Find where the given text appears and provide that cell's center as [x, y] coordinate. 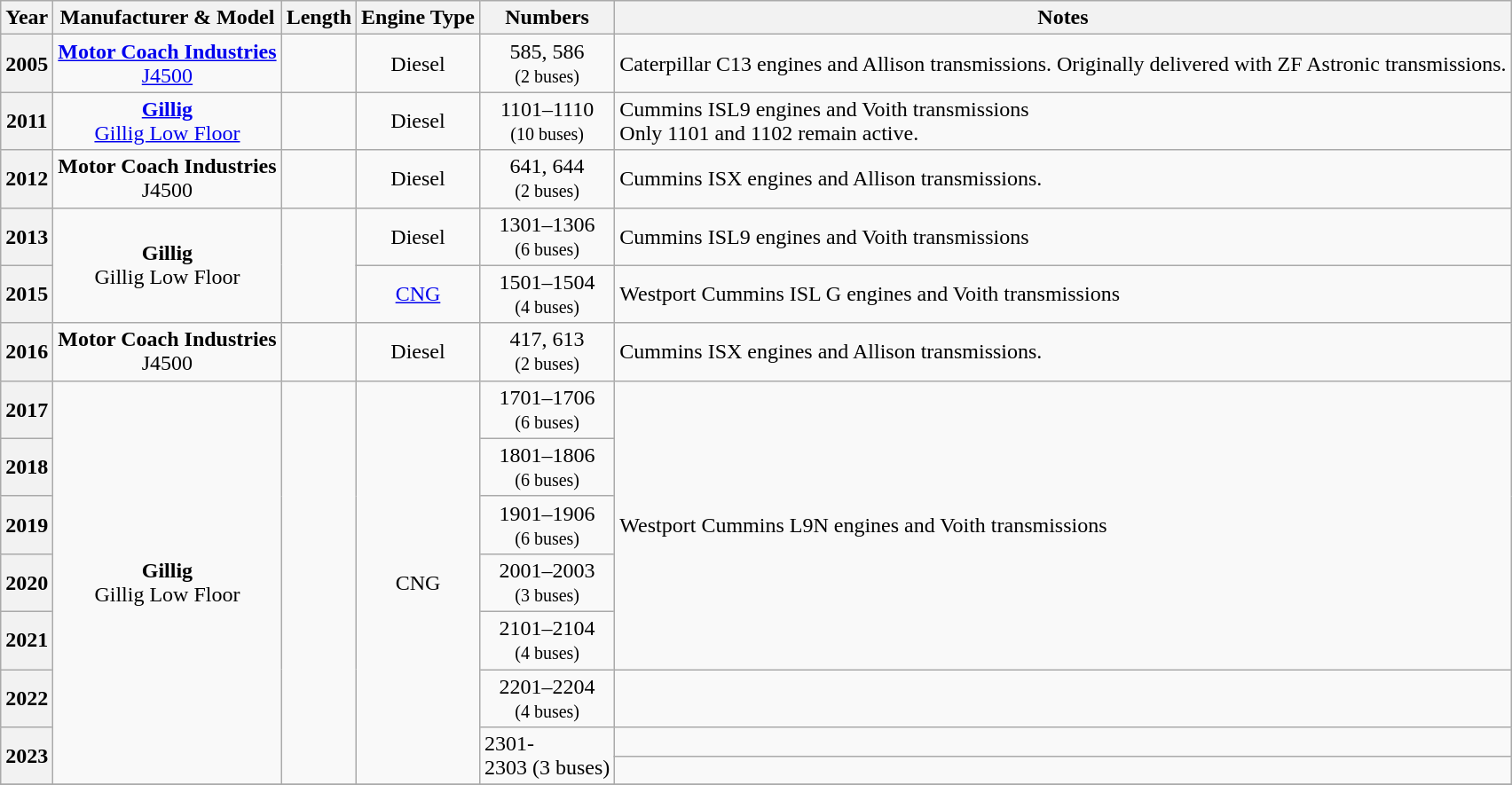
Length [319, 18]
Manufacturer & Model [167, 18]
2015 [27, 294]
1501–1504(4 buses) [547, 294]
Caterpillar C13 engines and Allison transmissions. Originally delivered with ZF Astronic transmissions. [1063, 64]
2001–2003(3 buses) [547, 582]
417, 613(2 buses) [547, 351]
1701–1706(6 buses) [547, 410]
2020 [27, 582]
2005 [27, 64]
2101–2104(4 buses) [547, 640]
Year [27, 18]
2012 [27, 179]
2301-2303 (3 buses) [547, 756]
Engine Type [419, 18]
2022 [27, 697]
2021 [27, 640]
2016 [27, 351]
1301–1306(6 buses) [547, 236]
Cummins ISL9 engines and Voith transmissionsOnly 1101 and 1102 remain active. [1063, 121]
2018 [27, 467]
Cummins ISL9 engines and Voith transmissions [1063, 236]
2013 [27, 236]
2011 [27, 121]
Notes [1063, 18]
Westport Cummins ISL G engines and Voith transmissions [1063, 294]
2023 [27, 756]
2019 [27, 525]
585, 586(2 buses) [547, 64]
641, 644(2 buses) [547, 179]
1101–1110(10 buses) [547, 121]
2201–2204(4 buses) [547, 697]
2017 [27, 410]
Westport Cummins L9N engines and Voith transmissions [1063, 525]
1901–1906(6 buses) [547, 525]
Numbers [547, 18]
1801–1806(6 buses) [547, 467]
